Find where the given text appears and provide that cell's center as [X, Y] coordinate. 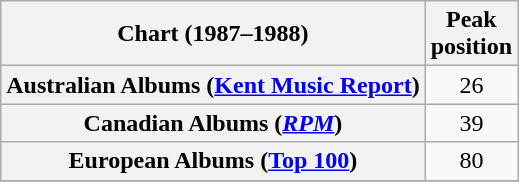
Australian Albums (Kent Music Report) [213, 85]
European Albums (Top 100) [213, 161]
Peakposition [471, 34]
Chart (1987–1988) [213, 34]
26 [471, 85]
Canadian Albums (RPM) [213, 123]
80 [471, 161]
39 [471, 123]
